Provide the [x, y] coordinate of the cell's center where the given text is located.  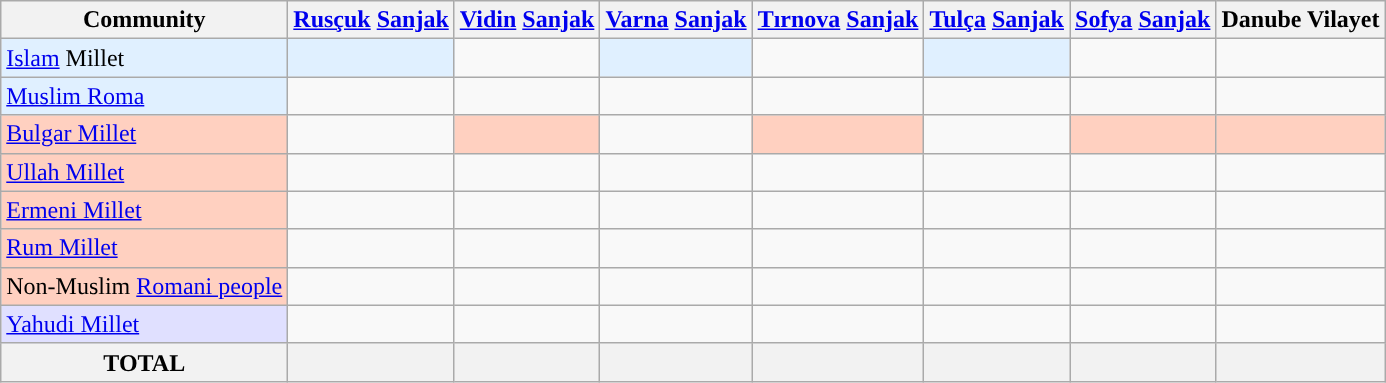
Yahudi Millet [144, 324]
TOTAL [144, 362]
Muslim Roma [144, 96]
Tırnova Sanjak [838, 20]
Rusçuk Sanjak [371, 20]
Non-Muslim Romani people [144, 286]
Danube Vilayet [1300, 20]
Vidin Sanjak [527, 20]
Islam Millet [144, 58]
Tulça Sanjak [997, 20]
Bulgar Millet [144, 134]
Rum Millet [144, 248]
Community [144, 20]
Sofya Sanjak [1143, 20]
Ullah Millet [144, 172]
Varna Sanjak [676, 20]
Ermeni Millet [144, 210]
